Return the [X, Y] coordinate for the center point of the cell that contains the specified text.  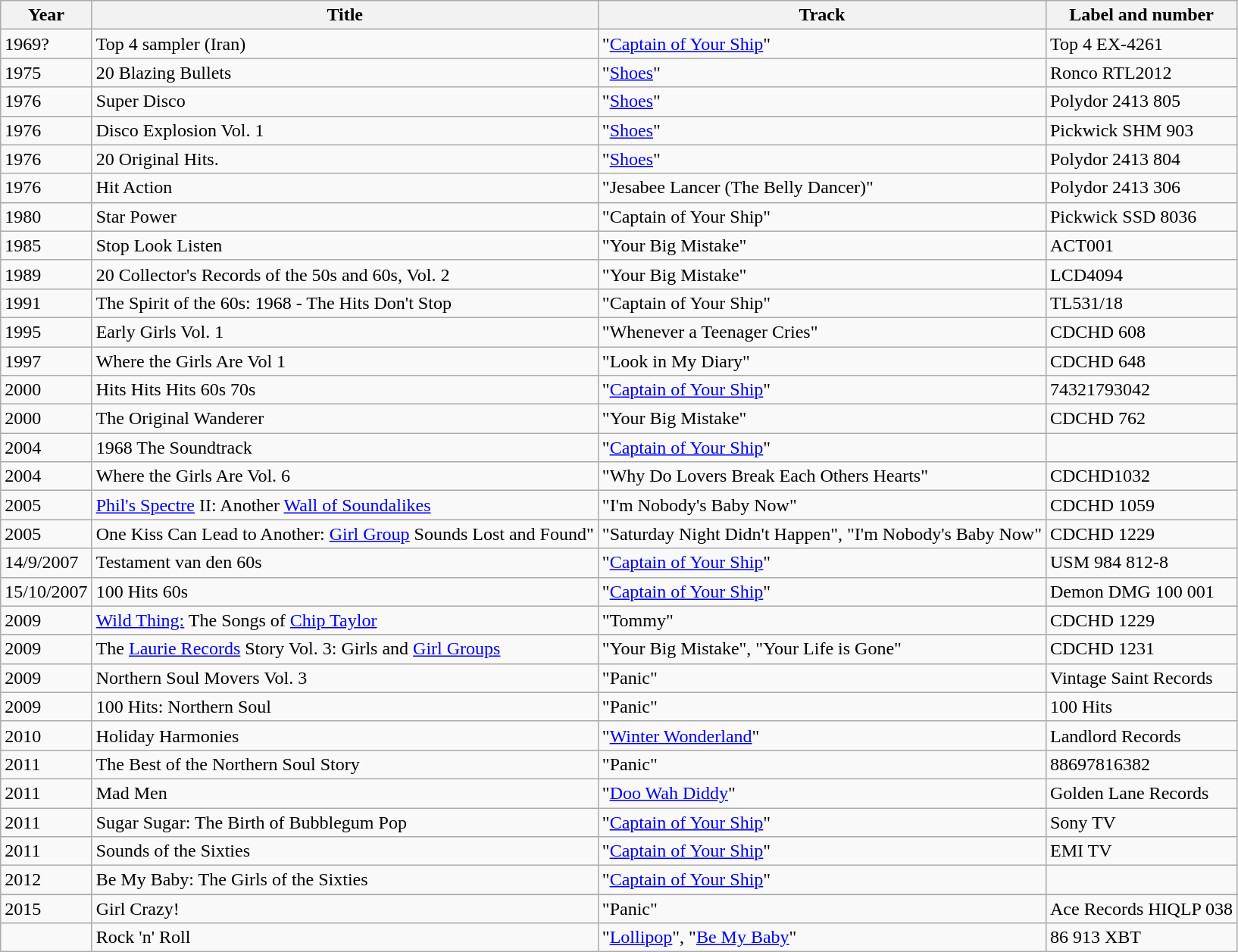
CDCHD 608 [1141, 332]
Polydor 2413 306 [1141, 188]
1997 [46, 361]
Pickwick SSD 8036 [1141, 217]
20 Blazing Bullets [345, 73]
Top 4 sampler (Iran) [345, 44]
Phil's Spectre II: Another Wall of Soundalikes [345, 505]
Demon DMG 100 001 [1141, 591]
1968 The Soundtrack [345, 448]
Label and number [1141, 15]
"I'm Nobody's Baby Now" [821, 505]
Holiday Harmonies [345, 735]
"Winter Wonderland" [821, 735]
"Lollipop", "Be My Baby" [821, 938]
Sony TV [1141, 822]
Super Disco [345, 101]
Sugar Sugar: The Birth of Bubblegum Pop [345, 822]
The Best of the Northern Soul Story [345, 764]
One Kiss Can Lead to Another: Girl Group Sounds Lost and Found" [345, 534]
1975 [46, 73]
The Laurie Records Story Vol. 3: Girls and Girl Groups [345, 649]
Mad Men [345, 793]
Year [46, 15]
CDCHD1032 [1141, 476]
Wild Thing: The Songs of Chip Taylor [345, 620]
2010 [46, 735]
Polydor 2413 804 [1141, 159]
ACT001 [1141, 245]
14/9/2007 [46, 563]
"Tommy" [821, 620]
1991 [46, 303]
88697816382 [1141, 764]
Disco Explosion Vol. 1 [345, 130]
USM 984 812-8 [1141, 563]
Rock 'n' Roll [345, 938]
1969? [46, 44]
Landlord Records [1141, 735]
Golden Lane Records [1141, 793]
Stop Look Listen [345, 245]
100 Hits [1141, 707]
Track [821, 15]
TL531/18 [1141, 303]
Girl Crazy! [345, 909]
1980 [46, 217]
"Jesabee Lancer (The Belly Dancer)" [821, 188]
Star Power [345, 217]
"Whenever a Teenager Cries" [821, 332]
The Original Wanderer [345, 419]
86 913 XBT [1141, 938]
"Saturday Night Didn't Happen", "I'm Nobody's Baby Now" [821, 534]
Top 4 EX-4261 [1141, 44]
2015 [46, 909]
Where the Girls Are Vol 1 [345, 361]
100 Hits: Northern Soul [345, 707]
20 Original Hits. [345, 159]
74321793042 [1141, 390]
Polydor 2413 805 [1141, 101]
Testament van den 60s [345, 563]
Sounds of the Sixties [345, 851]
Where the Girls Are Vol. 6 [345, 476]
LCD4094 [1141, 274]
CDCHD 1059 [1141, 505]
The Spirit of the 60s: 1968 - The Hits Don't Stop [345, 303]
"Doo Wah Diddy" [821, 793]
CDCHD 648 [1141, 361]
Ronco RTL2012 [1141, 73]
Hit Action [345, 188]
"Look in My Diary" [821, 361]
"Why Do Lovers Break Each Others Hearts" [821, 476]
15/10/2007 [46, 591]
Vintage Saint Records [1141, 678]
CDCHD 762 [1141, 419]
Northern Soul Movers Vol. 3 [345, 678]
2012 [46, 880]
Early Girls Vol. 1 [345, 332]
1985 [46, 245]
Title [345, 15]
Ace Records HIQLP 038 [1141, 909]
1995 [46, 332]
CDCHD 1231 [1141, 649]
"Your Big Mistake", "Your Life is Gone" [821, 649]
EMI TV [1141, 851]
20 Collector's Records of the 50s and 60s, Vol. 2 [345, 274]
Hits Hits Hits 60s 70s [345, 390]
1989 [46, 274]
Be My Baby: The Girls of the Sixties [345, 880]
100 Hits 60s [345, 591]
Pickwick SHM 903 [1141, 130]
